Locate the cell with the specified text and output its [X, Y] center coordinate. 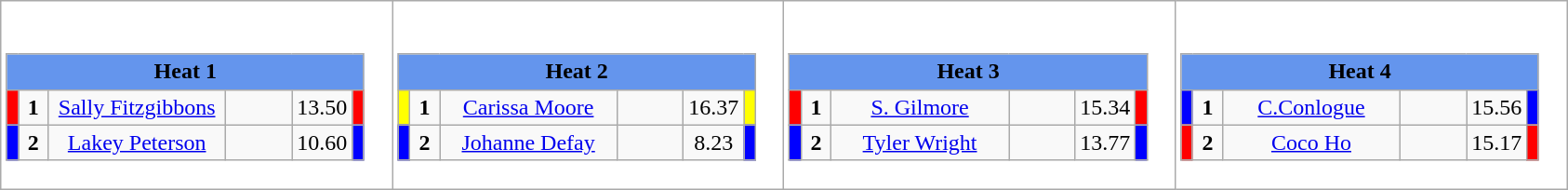
S. Gilmore [921, 107]
15.56 [1497, 107]
Carissa Moore [528, 107]
Heat 2 [577, 72]
Tyler Wright [921, 142]
13.50 [322, 107]
Heat 3 1 S. Gilmore 15.34 2 Tyler Wright 13.77 [980, 95]
Heat 1 [185, 72]
15.17 [1497, 142]
C.Conlogue [1311, 107]
Sally Fitzgibbons [138, 107]
Heat 3 [968, 72]
Heat 4 [1360, 72]
Heat 2 1 Carissa Moore 16.37 2 Johanne Defay 8.23 [588, 95]
10.60 [322, 142]
15.34 [1105, 107]
Heat 1 1 Sally Fitzgibbons 13.50 2 Lakey Peterson 10.60 [197, 95]
8.23 [714, 142]
Coco Ho [1311, 142]
16.37 [714, 107]
Heat 4 1 C.Conlogue 15.56 2 Coco Ho 15.17 [1371, 95]
Johanne Defay [528, 142]
13.77 [1105, 142]
Lakey Peterson [138, 142]
